Detect which cell encompasses the target text, then output its (x, y) center coordinate. 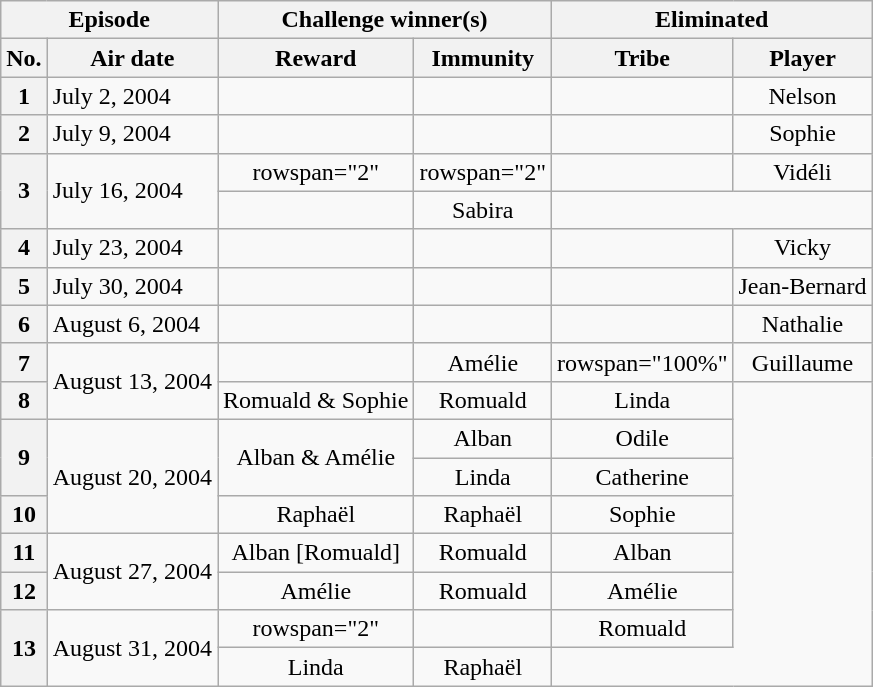
Romuald & Sophie (316, 400)
July 2, 2004 (132, 96)
rowspan="100%" (642, 362)
July 23, 2004 (132, 248)
Eliminated (712, 20)
July 9, 2004 (132, 134)
1 (24, 96)
August 31, 2004 (132, 648)
Tribe (642, 58)
3 (24, 191)
July 16, 2004 (132, 191)
12 (24, 591)
Jean-Bernard (802, 286)
11 (24, 553)
Episode (110, 20)
5 (24, 286)
4 (24, 248)
10 (24, 515)
Alban [Romuald] (316, 553)
2 (24, 134)
Sabira (483, 210)
Guillaume (802, 362)
August 6, 2004 (132, 324)
No. (24, 58)
13 (24, 648)
Alban & Amélie (316, 457)
Vicky (802, 248)
Catherine (642, 477)
Nathalie (802, 324)
Reward (316, 58)
August 20, 2004 (132, 476)
Odile (642, 438)
Player (802, 58)
Immunity (483, 58)
Air date (132, 58)
7 (24, 362)
July 30, 2004 (132, 286)
8 (24, 400)
9 (24, 457)
Challenge winner(s) (385, 20)
6 (24, 324)
Nelson (802, 96)
Vidéli (802, 172)
August 27, 2004 (132, 572)
August 13, 2004 (132, 381)
